Scan for the cell matching the given text and deliver its [X, Y] coordinate at center. 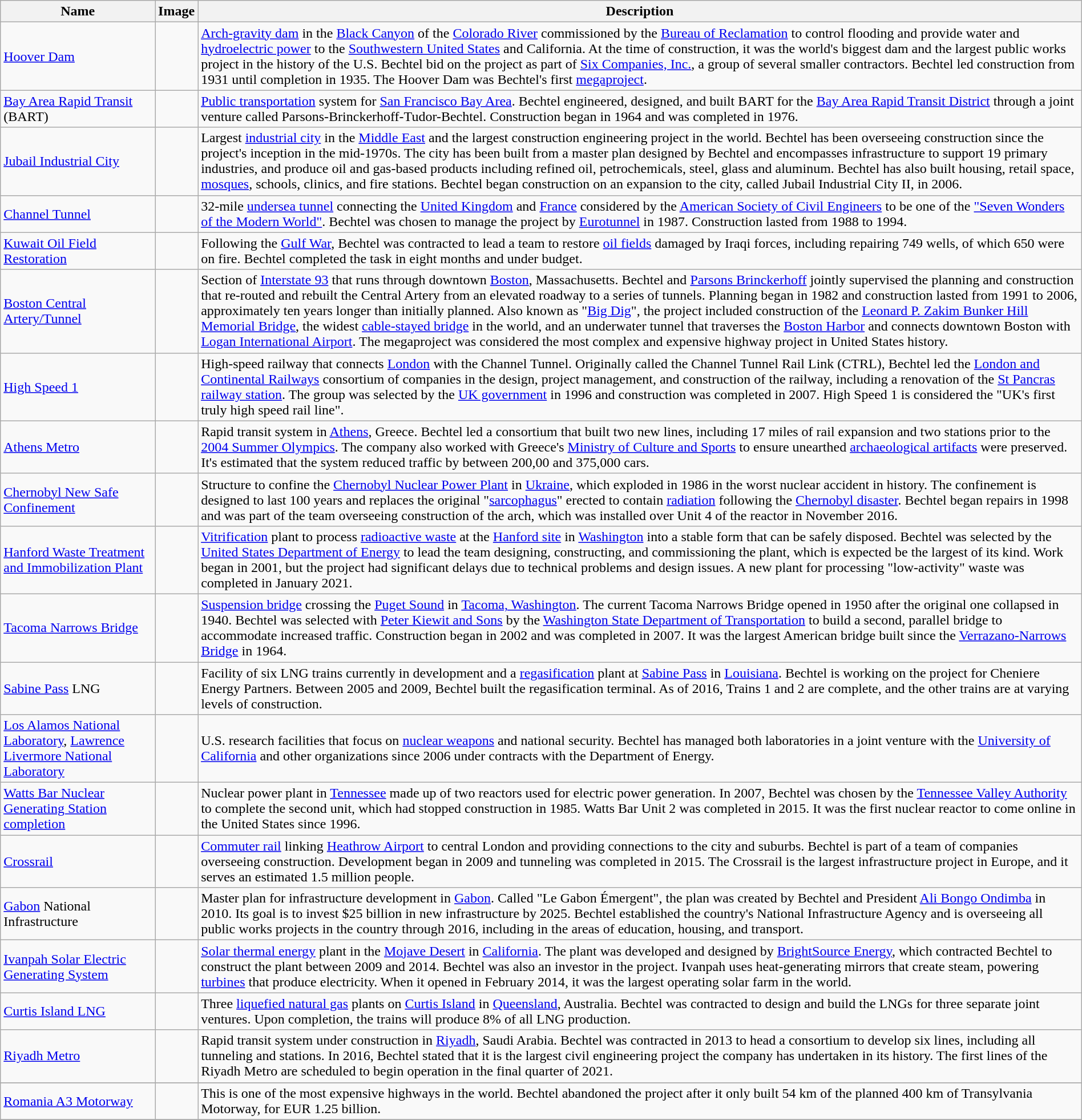
Bay Area Rapid Transit (BART) [78, 108]
Boston Central Artery/Tunnel [78, 311]
Sabine Pass LNG [78, 688]
Curtis Island LNG [78, 1012]
High Speed 1 [78, 387]
Hanford Waste Treatment and Immobilization Plant [78, 559]
Riyadh Metro [78, 1056]
Chernobyl New Safe Confinement [78, 499]
Kuwait Oil Field Restoration [78, 251]
Ivanpah Solar Electric Generating System [78, 966]
Channel Tunnel [78, 213]
Crossrail [78, 861]
Image [177, 11]
Gabon National Infrastructure [78, 914]
Athens Metro [78, 447]
Watts Bar Nuclear Generating Station completion [78, 809]
Romania A3 Motorway [78, 1101]
Jubail Industrial City [78, 161]
Description [640, 11]
Tacoma Narrows Bridge [78, 628]
Los Alamos National Laboratory, Lawrence Livermore National Laboratory [78, 749]
Hoover Dam [78, 56]
Name [78, 11]
